For the text-containing cell, return its midpoint in (X, Y) coordinate format. 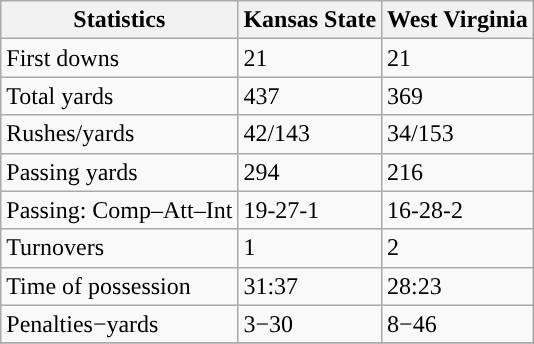
Passing yards (120, 172)
3−30 (310, 324)
19-27-1 (310, 210)
42/143 (310, 134)
Time of possession (120, 286)
294 (310, 172)
2 (458, 248)
West Virginia (458, 20)
31:37 (310, 286)
Penalties−yards (120, 324)
437 (310, 96)
Turnovers (120, 248)
1 (310, 248)
216 (458, 172)
28:23 (458, 286)
First downs (120, 58)
Passing: Comp–Att–Int (120, 210)
Total yards (120, 96)
369 (458, 96)
Kansas State (310, 20)
Statistics (120, 20)
8−46 (458, 324)
Rushes/yards (120, 134)
16-28-2 (458, 210)
34/153 (458, 134)
